Provide the [X, Y] coordinate of the cell's center where the given text is located.  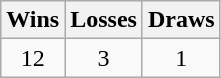
Losses [104, 20]
Wins [33, 20]
1 [181, 58]
Draws [181, 20]
3 [104, 58]
12 [33, 58]
